Provide the [X, Y] coordinate of the cell's center where the given text is located.  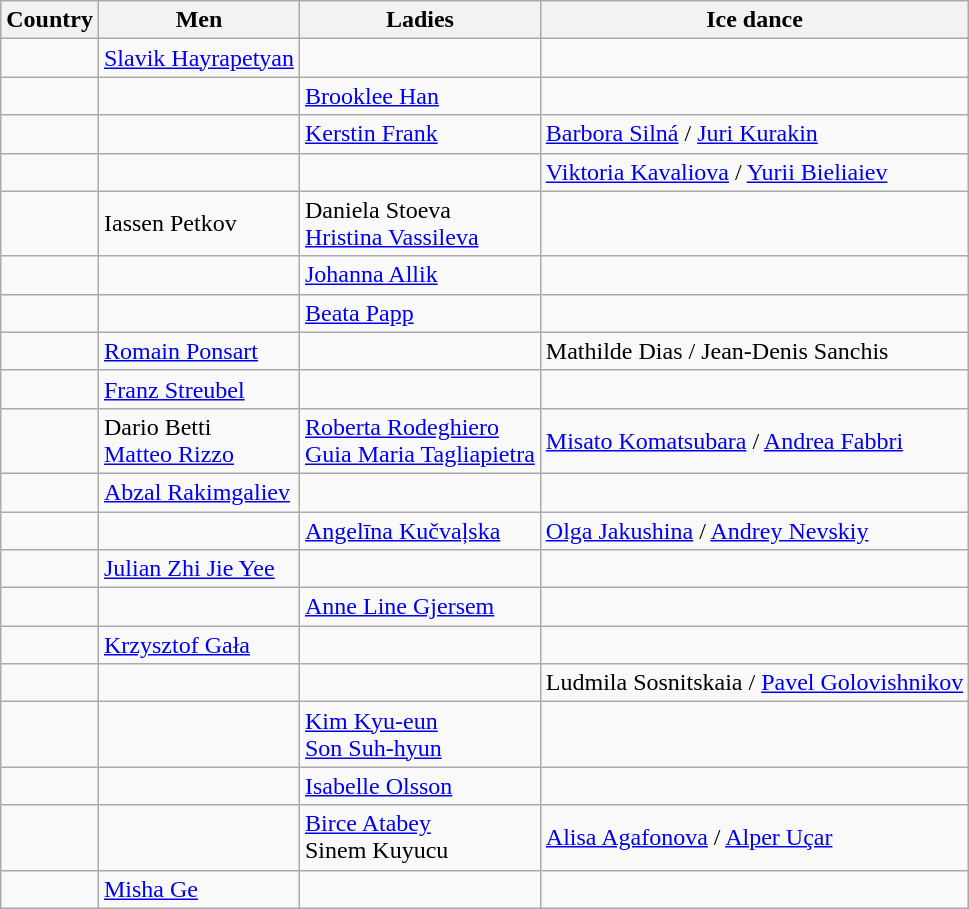
Men [198, 20]
Daniela Stoeva Hristina Vassileva [420, 224]
Franz Streubel [198, 389]
Olga Jakushina / Andrey Nevskiy [754, 531]
Viktoria Kavaliova / Yurii Bieliaiev [754, 172]
Roberta Rodeghiero Guia Maria Tagliapietra [420, 440]
Ludmila Sosnitskaia / Pavel Golovishnikov [754, 683]
Kim Kyu-eun Son Suh-hyun [420, 734]
Isabelle Olsson [420, 786]
Kerstin Frank [420, 134]
Iassen Petkov [198, 224]
Anne Line Gjersem [420, 607]
Brooklee Han [420, 96]
Ladies [420, 20]
Mathilde Dias / Jean-Denis Sanchis [754, 351]
Julian Zhi Jie Yee [198, 569]
Country [50, 20]
Dario Betti Matteo Rizzo [198, 440]
Ice dance [754, 20]
Barbora Silná / Juri Kurakin [754, 134]
Misato Komatsubara / Andrea Fabbri [754, 440]
Alisa Agafonova / Alper Uçar [754, 838]
Misha Ge [198, 889]
Krzysztof Gała [198, 645]
Birce Atabey Sinem Kuyucu [420, 838]
Romain Ponsart [198, 351]
Abzal Rakimgaliev [198, 492]
Beata Papp [420, 313]
Johanna Allik [420, 275]
Slavik Hayrapetyan [198, 58]
Angelīna Kučvaļska [420, 531]
